Scan for the cell matching the given text and deliver its [X, Y] coordinate at center. 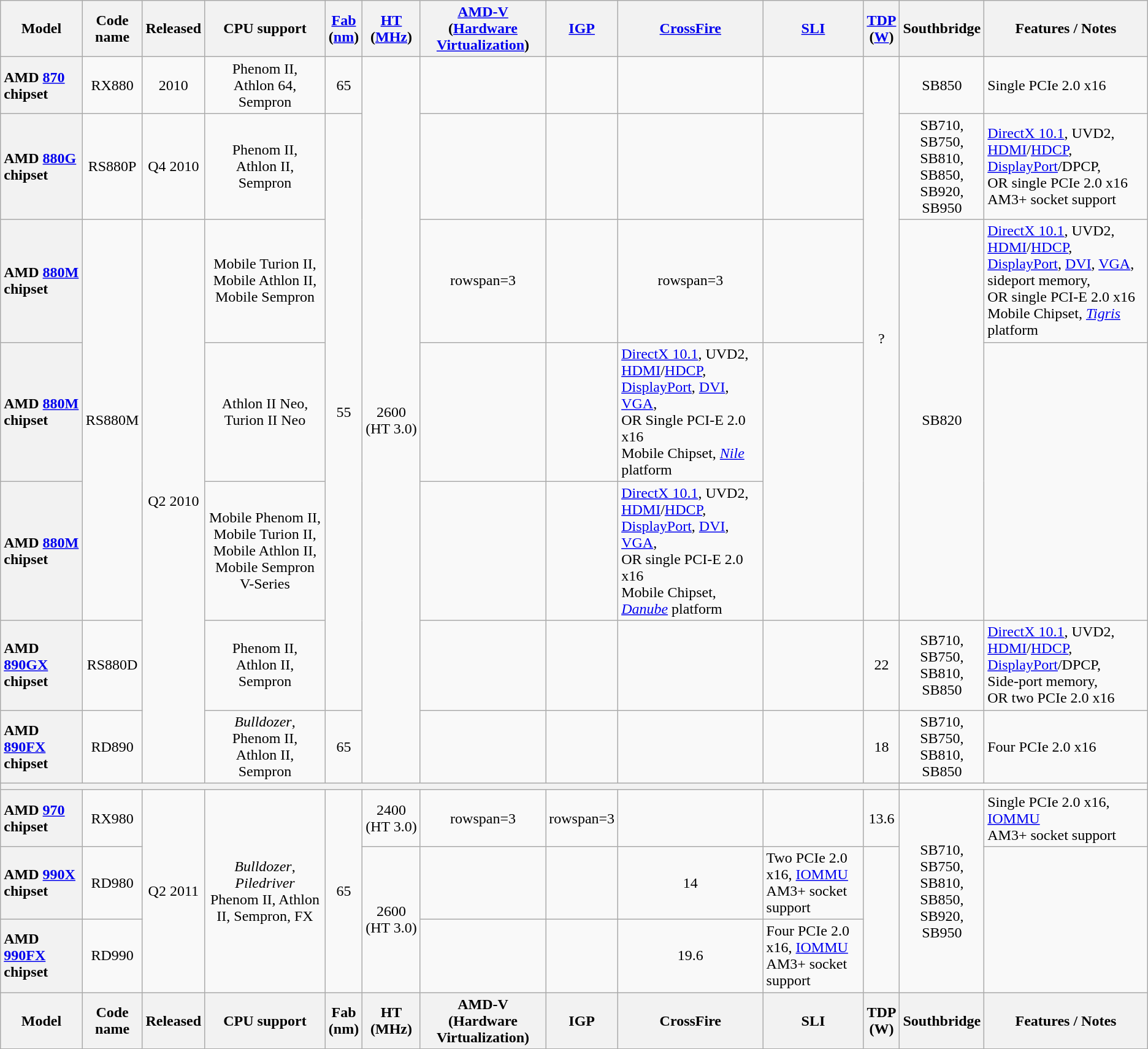
SB710,SB750,SB810,SB850,SB920, SB950 [942, 891]
13.6 [882, 818]
RS880M [112, 420]
Phenom II,Athlon 64,Sempron [265, 85]
Two PCIe 2.0 x16, IOMMUAM3+ socket support [813, 883]
DirectX 10.1, UVD2,HDMI/HDCP, DisplayPort/DPCP, Side-port memory,OR two PCIe 2.0 x16 [1066, 665]
RS880D [112, 665]
AMD 890FX chipset [42, 747]
AMD 990FX chipset [42, 955]
AMD 990X chipset [42, 883]
SB850 [942, 85]
RD980 [112, 883]
AMD 970 chipset [42, 818]
SB710,SB750,SB810,SB850,SB920,SB950 [942, 167]
RX880 [112, 85]
2010 [174, 85]
RD890 [112, 747]
DirectX 10.1, UVD2,HDMI/HDCP, DisplayPort, DVI, VGA,sideport memory,OR single PCI-E 2.0 x16Mobile Chipset, Tigris platform [1066, 281]
18 [882, 747]
RS880P [112, 167]
SB820 [942, 420]
22 [882, 665]
Athlon II Neo,Turion II Neo [265, 412]
RD990 [112, 955]
Bulldozer, PiledriverPhenom II, Athlon II, Sempron, FX [265, 891]
Four PCIe 2.0 x16, IOMMUAM3+ socket support [813, 955]
RX980 [112, 818]
AMD 870 chipset [42, 85]
Single PCIe 2.0 x16 [1066, 85]
Q2 2011 [174, 891]
AMD 890GX chipset [42, 665]
55 [343, 412]
DirectX 10.1, UVD2,HDMI/HDCP, DisplayPort, DVI, VGA,OR single PCI-E 2.0 x16Mobile Chipset, Danube platform [691, 551]
DirectX 10.1, UVD2,HDMI/HDCP, DisplayPort/DPCP,OR single PCIe 2.0 x16AM3+ socket support [1066, 167]
Single PCIe 2.0 x16, IOMMUAM3+ socket support [1066, 818]
14 [691, 883]
Mobile Phenom II,Mobile Turion II,Mobile Athlon II,Mobile SempronV-Series [265, 551]
DirectX 10.1, UVD2,HDMI/HDCP, DisplayPort, DVI, VGA,OR Single PCI-E 2.0 x16Mobile Chipset, Nile platform [691, 412]
Q4 2010 [174, 167]
Mobile Turion II,Mobile Athlon II,Mobile Sempron [265, 281]
19.6 [691, 955]
Four PCIe 2.0 x16 [1066, 747]
Q2 2010 [174, 502]
? [882, 338]
AMD 880G chipset [42, 167]
Bulldozer,Phenom II,Athlon II,Sempron [265, 747]
2400(HT 3.0) [391, 818]
